For the text-containing cell, return its midpoint in (x, y) coordinate format. 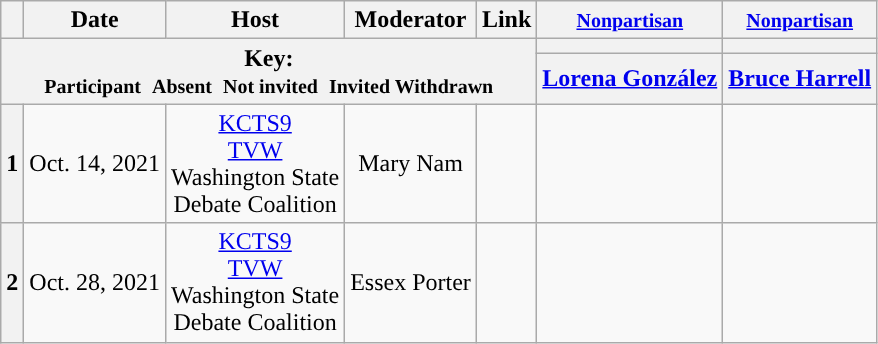
1 (12, 164)
Date (95, 20)
Essex Porter (411, 282)
Mary Nam (411, 164)
Host (256, 20)
Link (506, 20)
Key: Participant Absent Not invited Invited Withdrawn (269, 72)
Oct. 28, 2021 (95, 282)
2 (12, 282)
Moderator (411, 20)
Lorena González (630, 78)
Bruce Harrell (800, 78)
Oct. 14, 2021 (95, 164)
